Provide the (x, y) coordinate of the cell's center where the given text is located.  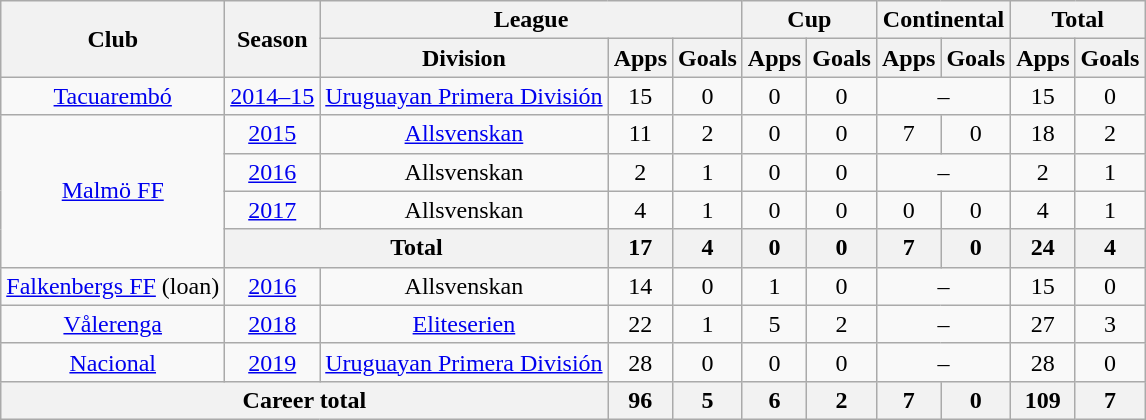
3 (1110, 324)
Club (113, 39)
17 (640, 248)
Continental (943, 20)
11 (640, 134)
Career total (304, 400)
2015 (272, 134)
2014–15 (272, 96)
14 (640, 286)
Malmö FF (113, 191)
Falkenbergs FF (loan) (113, 286)
18 (1043, 134)
Vålerenga (113, 324)
27 (1043, 324)
League (532, 20)
109 (1043, 400)
96 (640, 400)
2019 (272, 362)
6 (774, 400)
24 (1043, 248)
Nacional (113, 362)
Tacuarembó (113, 96)
Division (464, 58)
Eliteserien (464, 324)
2017 (272, 210)
2018 (272, 324)
22 (640, 324)
Season (272, 39)
Cup (809, 20)
